Locate the cell with the specified text and output its [X, Y] center coordinate. 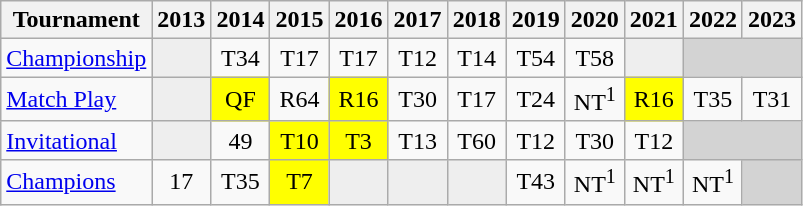
2017 [418, 20]
R64 [300, 100]
T14 [476, 58]
2021 [654, 20]
17 [182, 182]
T10 [300, 140]
2022 [712, 20]
Tournament [76, 20]
T54 [536, 58]
T7 [300, 182]
49 [240, 140]
T43 [536, 182]
2016 [358, 20]
Championship [76, 58]
T34 [240, 58]
T31 [772, 100]
2019 [536, 20]
T13 [418, 140]
Match Play [76, 100]
T3 [358, 140]
Champions [76, 182]
2020 [594, 20]
QF [240, 100]
2015 [300, 20]
2018 [476, 20]
2023 [772, 20]
T24 [536, 100]
2013 [182, 20]
Invitational [76, 140]
2014 [240, 20]
T58 [594, 58]
T60 [476, 140]
